Return [X, Y] of the center of cell containing provided text 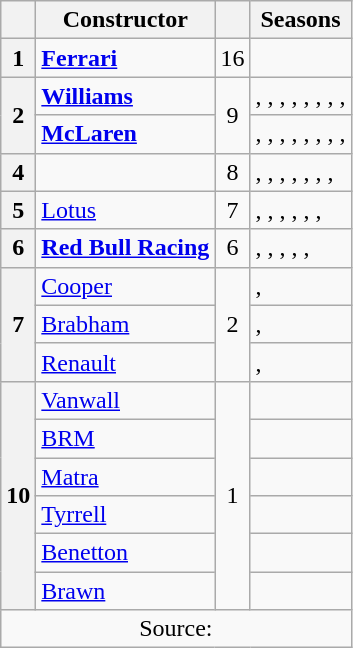
Ferrari [126, 58]
Lotus [126, 210]
, , , , , [300, 248]
Source: [176, 629]
8 [232, 172]
, , , , , , [300, 210]
Tyrrell [126, 515]
Brawn [126, 591]
McLaren [126, 134]
9 [232, 115]
, , , , , , , [300, 172]
Brabham [126, 324]
Cooper [126, 286]
Vanwall [126, 400]
Seasons [300, 20]
Matra [126, 477]
16 [232, 58]
Red Bull Racing [126, 248]
5 [18, 210]
Benetton [126, 553]
Renault [126, 362]
Williams [126, 96]
BRM [126, 438]
10 [18, 495]
4 [18, 172]
Constructor [126, 20]
